Pinpoint the cell where the given text exists, returning its (X, Y) midpoint coordinate. 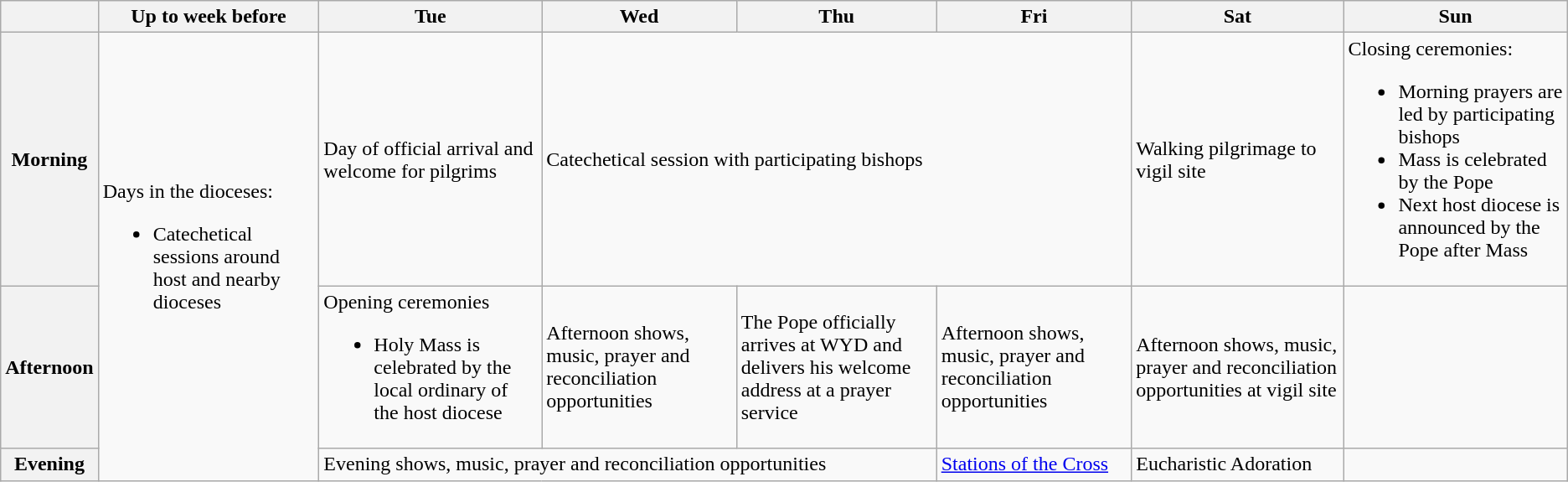
Day of official arrival and welcome for pilgrims (431, 159)
Walking pilgrimage to vigil site (1238, 159)
Eucharistic Adoration (1238, 464)
Tue (431, 17)
Sat (1238, 17)
Days in the dioceses:Catechetical sessions around host and nearby dioceses (209, 257)
Evening (49, 464)
Morning (49, 159)
Afternoon (49, 367)
Sun (1456, 17)
Stations of the Cross (1034, 464)
Opening ceremoniesHoly Mass is celebrated by the local ordinary of the host diocese (431, 367)
Wed (639, 17)
Up to week before (209, 17)
Afternoon shows, music, prayer and reconciliation opportunities at vigil site (1238, 367)
Evening shows, music, prayer and reconciliation opportunities (628, 464)
Thu (836, 17)
Catechetical session with participating bishops (837, 159)
Fri (1034, 17)
The Pope officially arrives at WYD and delivers his welcome address at a prayer service (836, 367)
